Capture the cell that displays the provided text and extract its [x, y] central coordinate. 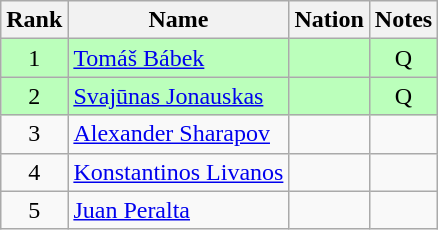
Tomáš Bábek [178, 58]
2 [34, 96]
4 [34, 172]
5 [34, 210]
Konstantinos Livanos [178, 172]
3 [34, 134]
1 [34, 58]
Nation [329, 20]
Notes [403, 20]
Name [178, 20]
Rank [34, 20]
Juan Peralta [178, 210]
Alexander Sharapov [178, 134]
Svajūnas Jonauskas [178, 96]
